For the text-containing cell, return its midpoint in [x, y] coordinate format. 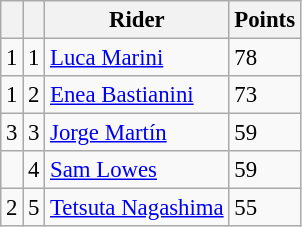
Rider [137, 20]
Jorge Martín [137, 133]
Luca Marini [137, 58]
4 [34, 170]
73 [264, 95]
5 [34, 208]
Enea Bastianini [137, 95]
Points [264, 20]
Tetsuta Nagashima [137, 208]
78 [264, 58]
55 [264, 208]
Sam Lowes [137, 170]
